Extract the (x, y) coordinate from the center of the cell holding the provided text.  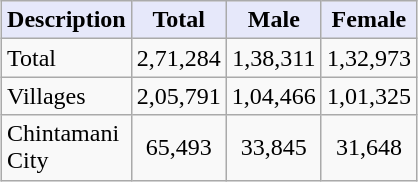
2,71,284 (178, 58)
1,01,325 (368, 96)
1,04,466 (274, 96)
Chintamani City (67, 148)
2,05,791 (178, 96)
65,493 (178, 148)
31,648 (368, 148)
1,38,311 (274, 58)
Villages (67, 96)
Female (368, 20)
Male (274, 20)
1,32,973 (368, 58)
Description (67, 20)
33,845 (274, 148)
